Output the (x, y) coordinate of the center of the cell containing the given text.  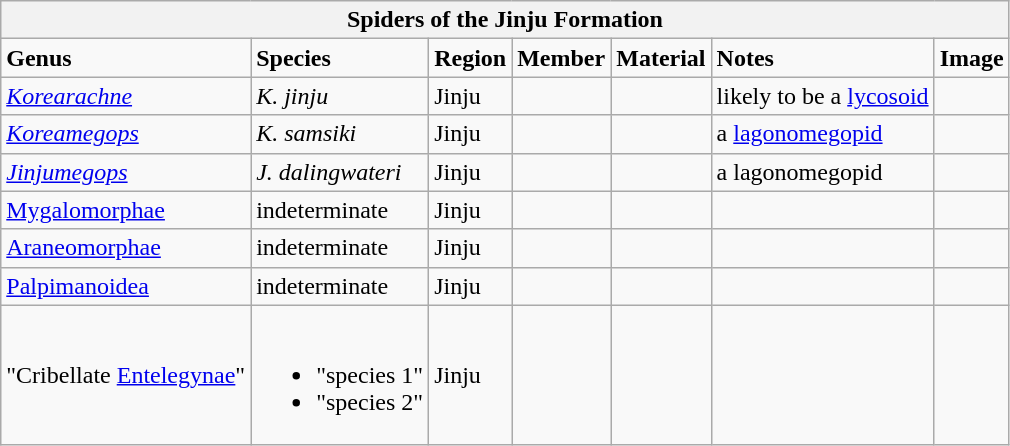
Species (340, 58)
Spiders of the Jinju Formation (505, 20)
K. jinju (340, 96)
Material (661, 58)
Koreamegops (126, 134)
K. samsiki (340, 134)
Image (972, 58)
Member (562, 58)
likely to be a lycosoid (822, 96)
Mygalomorphae (126, 210)
Araneomorphae (126, 248)
Region (470, 58)
"Cribellate Entelegynae" (126, 375)
Jinjumegops (126, 172)
Notes (822, 58)
Palpimanoidea (126, 286)
J. dalingwateri (340, 172)
Korearachne (126, 96)
"species 1""species 2" (340, 375)
Genus (126, 58)
